Locate the cell with the specified text and output its [X, Y] center coordinate. 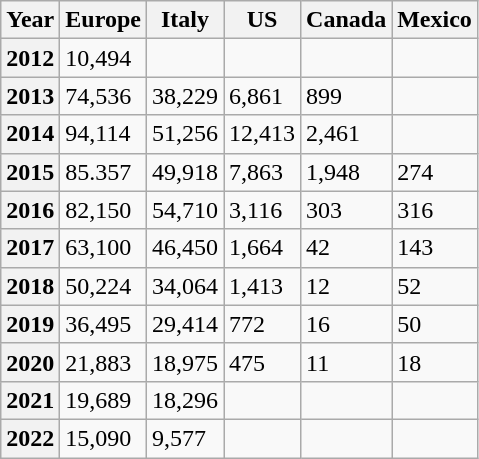
50 [435, 324]
899 [346, 96]
46,450 [184, 248]
3,116 [262, 210]
2019 [30, 324]
2020 [30, 362]
1,413 [262, 286]
Europe [104, 20]
1,948 [346, 172]
50,224 [104, 286]
9,577 [184, 438]
15,090 [104, 438]
6,861 [262, 96]
36,495 [104, 324]
34,064 [184, 286]
2015 [30, 172]
2021 [30, 400]
94,114 [104, 134]
12 [346, 286]
52 [435, 286]
11 [346, 362]
74,536 [104, 96]
Year [30, 20]
19,689 [104, 400]
7,863 [262, 172]
2,461 [346, 134]
51,256 [184, 134]
303 [346, 210]
2013 [30, 96]
Canada [346, 20]
85.357 [104, 172]
US [262, 20]
21,883 [104, 362]
2018 [30, 286]
316 [435, 210]
18,296 [184, 400]
54,710 [184, 210]
18 [435, 362]
16 [346, 324]
10,494 [104, 58]
38,229 [184, 96]
49,918 [184, 172]
2014 [30, 134]
82,150 [104, 210]
1,664 [262, 248]
2022 [30, 438]
772 [262, 324]
Mexico [435, 20]
475 [262, 362]
63,100 [104, 248]
Italy [184, 20]
2012 [30, 58]
274 [435, 172]
2016 [30, 210]
29,414 [184, 324]
18,975 [184, 362]
12,413 [262, 134]
42 [346, 248]
143 [435, 248]
2017 [30, 248]
